Detect which cell encompasses the target text, then output its [x, y] center coordinate. 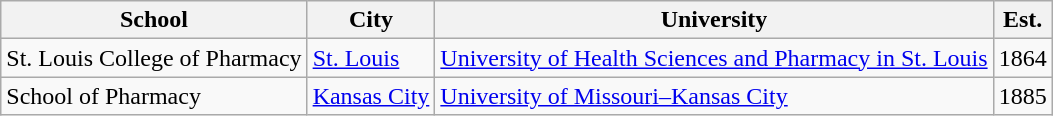
1864 [1022, 58]
School [154, 20]
University [714, 20]
City [371, 20]
University of Health Sciences and Pharmacy in St. Louis [714, 58]
1885 [1022, 96]
Kansas City [371, 96]
St. Louis [371, 58]
University of Missouri–Kansas City [714, 96]
St. Louis College of Pharmacy [154, 58]
School of Pharmacy [154, 96]
Est. [1022, 20]
